Return [X, Y] of the center of cell containing provided text 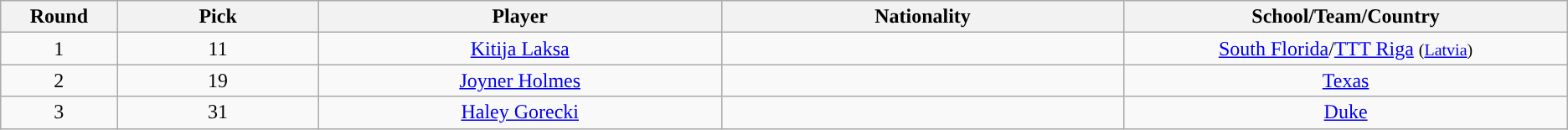
Haley Gorecki [519, 112]
2 [59, 81]
Pick [218, 17]
1 [59, 49]
Player [519, 17]
Duke [1345, 112]
Joyner Holmes [519, 81]
11 [218, 49]
Nationality [923, 17]
South Florida/TTT Riga (Latvia) [1345, 49]
School/Team/Country [1345, 17]
3 [59, 112]
Texas [1345, 81]
Kitija Laksa [519, 49]
Round [59, 17]
31 [218, 112]
19 [218, 81]
